Pinpoint the cell where the given text exists, returning its [X, Y] midpoint coordinate. 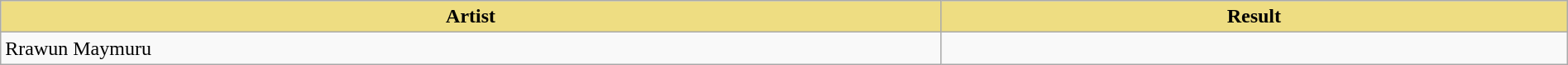
Artist [471, 17]
Result [1254, 17]
Rrawun Maymuru [471, 48]
